Capture the cell that displays the provided text and extract its [x, y] central coordinate. 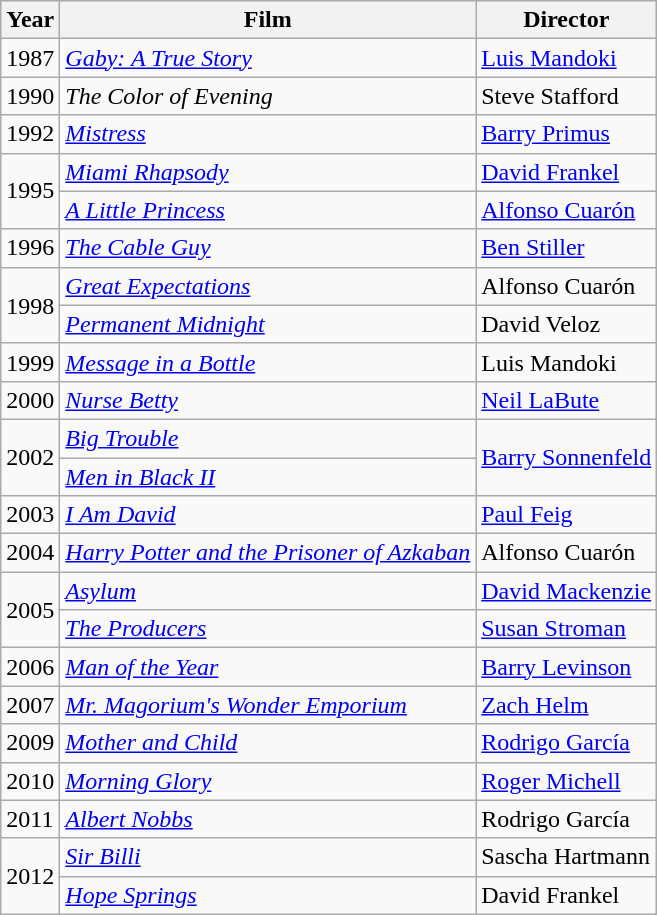
Steve Stafford [566, 96]
Sascha Hartmann [566, 857]
Paul Feig [566, 515]
Message in a Bottle [268, 362]
2002 [30, 457]
1998 [30, 305]
Ben Stiller [566, 248]
1990 [30, 96]
2005 [30, 610]
The Color of Evening [268, 96]
2010 [30, 781]
Man of the Year [268, 667]
Mother and Child [268, 743]
Susan Stroman [566, 629]
Roger Michell [566, 781]
Miami Rhapsody [268, 172]
2000 [30, 400]
David Mackenzie [566, 591]
2007 [30, 705]
Harry Potter and the Prisoner of Azkaban [268, 553]
1992 [30, 134]
Barry Levinson [566, 667]
2012 [30, 876]
Mr. Magorium's Wonder Emporium [268, 705]
Neil LaBute [566, 400]
2011 [30, 819]
1987 [30, 58]
2006 [30, 667]
Gaby: A True Story [268, 58]
Barry Primus [566, 134]
A Little Princess [268, 210]
Asylum [268, 591]
1996 [30, 248]
I Am David [268, 515]
Mistress [268, 134]
1999 [30, 362]
2009 [30, 743]
Barry Sonnenfeld [566, 457]
David Veloz [566, 324]
Hope Springs [268, 895]
Director [566, 20]
The Cable Guy [268, 248]
Great Expectations [268, 286]
Albert Nobbs [268, 819]
Big Trouble [268, 438]
The Producers [268, 629]
Zach Helm [566, 705]
2004 [30, 553]
Men in Black II [268, 477]
2003 [30, 515]
1995 [30, 191]
Nurse Betty [268, 400]
Year [30, 20]
Morning Glory [268, 781]
Film [268, 20]
Permanent Midnight [268, 324]
Sir Billi [268, 857]
